Locate the cell with the specified text and output its [X, Y] center coordinate. 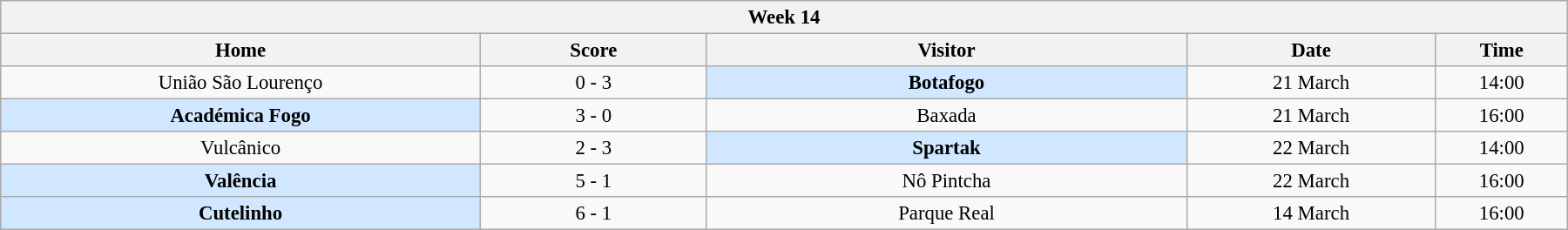
Visitor [947, 51]
Score [594, 51]
0 - 3 [594, 83]
Date [1310, 51]
14 March [1310, 213]
5 - 1 [594, 181]
Vulcânico [240, 148]
6 - 1 [594, 213]
Time [1502, 51]
Nô Pintcha [947, 181]
Botafogo [947, 83]
Spartak [947, 148]
Home [240, 51]
Cutelinho [240, 213]
Baxada [947, 116]
3 - 0 [594, 116]
Valência [240, 181]
2 - 3 [594, 148]
União São Lourenço [240, 83]
Académica Fogo [240, 116]
Parque Real [947, 213]
Week 14 [784, 17]
